For the text-containing cell, return its midpoint in [x, y] coordinate format. 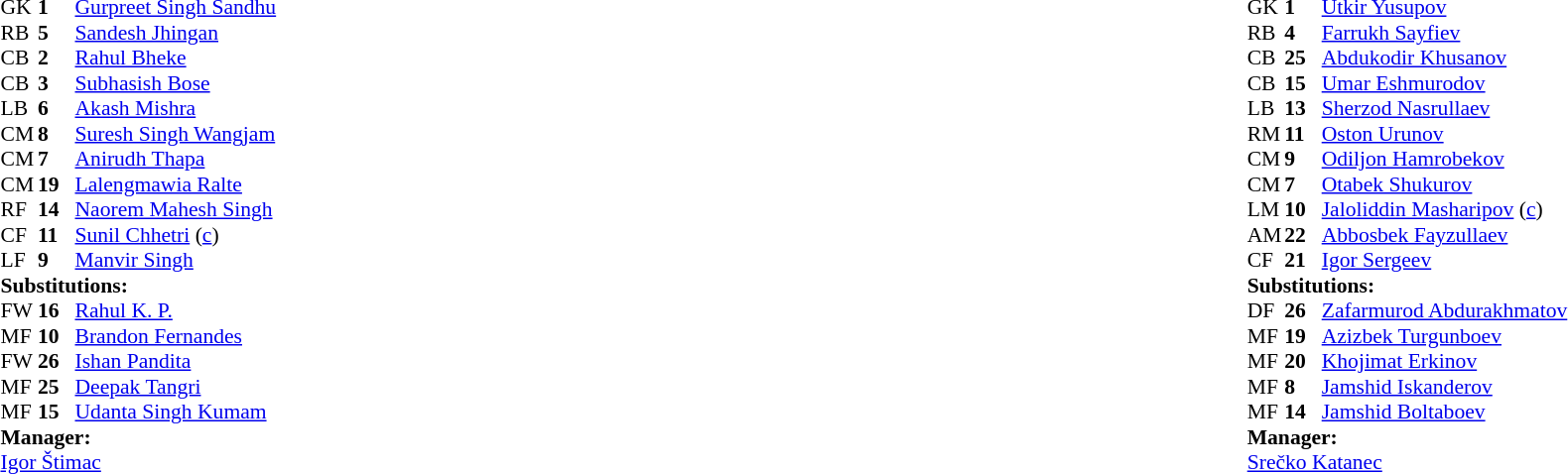
Oston Urunov [1445, 134]
Abbosbek Fayzullaev [1445, 235]
Azizbek Turgunboev [1445, 336]
Igor Sergeev [1445, 261]
6 [57, 108]
Abdukodir Khusanov [1445, 59]
LM [1266, 209]
RM [1266, 134]
Subhasish Bose [177, 83]
Sunil Chhetri (c) [177, 235]
Lalengmawia Ralte [177, 184]
20 [1303, 362]
RF [19, 209]
Udanta Singh Kumam [177, 412]
Suresh Singh Wangjam [177, 134]
Farrukh Sayfiev [1445, 33]
Odiljon Hamrobekov [1445, 160]
Khojimat Erkinov [1445, 362]
Brandon Fernandes [177, 336]
13 [1303, 108]
Rahul K. P. [177, 310]
Otabek Shukurov [1445, 184]
21 [1303, 261]
Sandesh Jhingan [177, 33]
3 [57, 83]
AM [1266, 235]
Anirudh Thapa [177, 160]
Naorem Mahesh Singh [177, 209]
Jamshid Iskanderov [1445, 387]
Umar Eshmurodov [1445, 83]
Manvir Singh [177, 261]
DF [1266, 310]
22 [1303, 235]
4 [1303, 33]
Jaloliddin Masharipov (c) [1445, 209]
16 [57, 310]
Ishan Pandita [177, 362]
Sherzod Nasrullaev [1445, 108]
LF [19, 261]
Rahul Bheke [177, 59]
Deepak Tangri [177, 387]
Akash Mishra [177, 108]
2 [57, 59]
Zafarmurod Abdurakhmatov [1445, 310]
5 [57, 33]
Jamshid Boltaboev [1445, 412]
